Determine the [X, Y] coordinate at the center of the cell enclosing the given text.  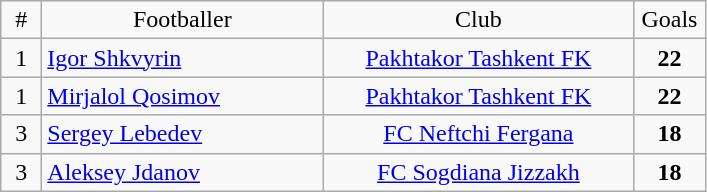
FC Neftchi Fergana [478, 134]
# [22, 20]
Footballer [182, 20]
Goals [670, 20]
Aleksey Jdanov [182, 172]
Sergey Lebedev [182, 134]
Igor Shkvyrin [182, 58]
Club [478, 20]
FC Sogdiana Jizzakh [478, 172]
Mirjalol Qosimov [182, 96]
